Pinpoint the cell where the given text exists, returning its (X, Y) midpoint coordinate. 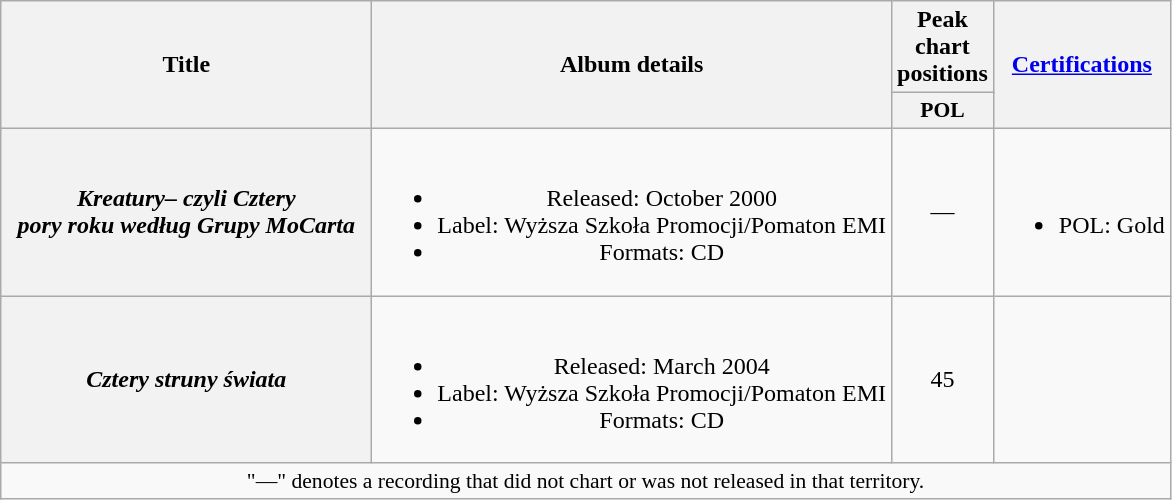
POL: Gold (1082, 212)
Released: March 2004Label: Wyższa Szkoła Promocji/Pomaton EMIFormats: CD (632, 380)
Certifications (1082, 65)
Cztery struny świata (186, 380)
— (943, 212)
"—" denotes a recording that did not chart or was not released in that territory. (586, 481)
POL (943, 111)
Title (186, 65)
Released: October 2000Label: Wyższa Szkoła Promocji/Pomaton EMIFormats: CD (632, 212)
Album details (632, 65)
45 (943, 380)
Peak chart positions (943, 47)
Kreatury– czyli Czterypory roku według Grupy MoCarta (186, 212)
